Capture the cell that displays the provided text and extract its (X, Y) central coordinate. 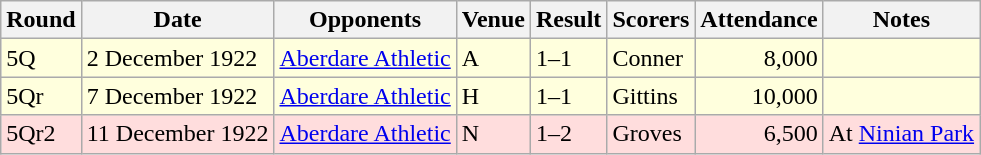
N (493, 134)
Date (178, 20)
5Qr (41, 96)
At Ninian Park (901, 134)
H (493, 96)
Attendance (759, 20)
Scorers (651, 20)
Opponents (365, 20)
A (493, 58)
5Qr2 (41, 134)
6,500 (759, 134)
Gittins (651, 96)
Notes (901, 20)
11 December 1922 (178, 134)
Round (41, 20)
10,000 (759, 96)
Venue (493, 20)
2 December 1922 (178, 58)
Result (568, 20)
7 December 1922 (178, 96)
Conner (651, 58)
1–2 (568, 134)
5Q (41, 58)
8,000 (759, 58)
Groves (651, 134)
